Output the [x, y] coordinate of the center of the cell containing the given text.  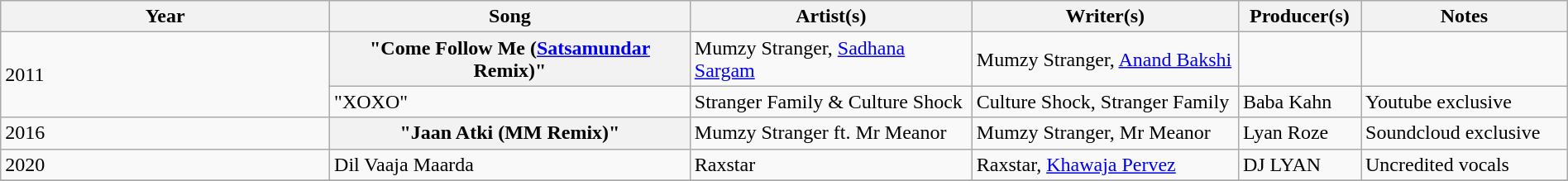
"XOXO" [510, 102]
Raxstar [830, 164]
Song [510, 17]
Mumzy Stranger, Mr Meanor [1105, 133]
2020 [165, 164]
2011 [165, 74]
Artist(s) [830, 17]
Lyan Roze [1299, 133]
DJ LYAN [1299, 164]
"Come Follow Me (Satsamundar Remix)" [510, 60]
Mumzy Stranger, Sadhana Sargam [830, 60]
Notes [1465, 17]
Dil Vaaja Maarda [510, 164]
Stranger Family & Culture Shock [830, 102]
Baba Kahn [1299, 102]
Mumzy Stranger ft. Mr Meanor [830, 133]
2016 [165, 133]
Raxstar, Khawaja Pervez [1105, 164]
"Jaan Atki (MM Remix)" [510, 133]
Year [165, 17]
Youtube exclusive [1465, 102]
Soundcloud exclusive [1465, 133]
Culture Shock, Stranger Family [1105, 102]
Mumzy Stranger, Anand Bakshi [1105, 60]
Writer(s) [1105, 17]
Producer(s) [1299, 17]
Uncredited vocals [1465, 164]
